Determine the (X, Y) coordinate at the center of the cell enclosing the given text.  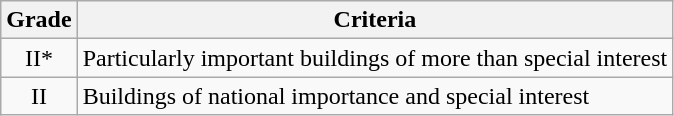
II (39, 96)
Grade (39, 20)
Particularly important buildings of more than special interest (375, 58)
Buildings of national importance and special interest (375, 96)
Criteria (375, 20)
II* (39, 58)
